Return the (x, y) coordinate for the center point of the cell that contains the specified text.  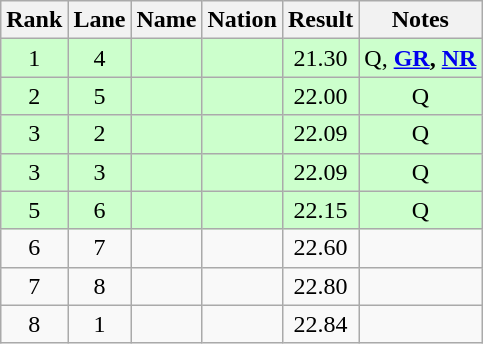
22.00 (320, 96)
Nation (242, 20)
21.30 (320, 58)
Notes (420, 20)
Lane (100, 20)
Name (166, 20)
Q, GR, NR (420, 58)
22.60 (320, 248)
22.15 (320, 210)
4 (100, 58)
Result (320, 20)
22.84 (320, 324)
Rank (34, 20)
22.80 (320, 286)
